Identify which cell holds the provided text, then report its (X, Y) central coordinate. 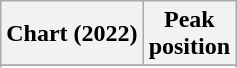
Peakposition (189, 34)
Chart (2022) (72, 34)
